Find where the given text appears and provide that cell's center as (x, y) coordinate. 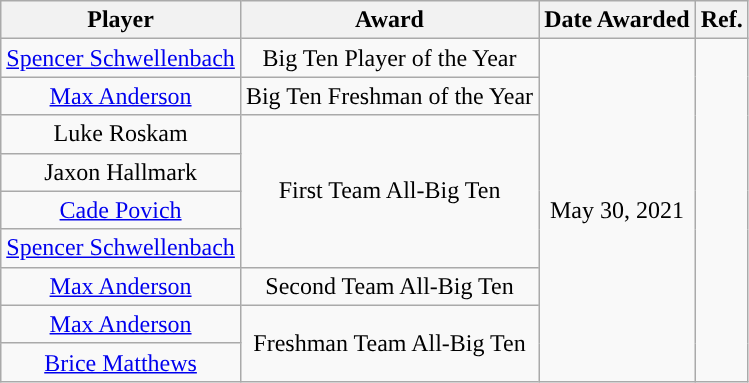
Cade Povich (121, 210)
Player (121, 20)
First Team All-Big Ten (389, 191)
Brice Matthews (121, 362)
Luke Roskam (121, 134)
May 30, 2021 (618, 210)
Big Ten Freshman of the Year (389, 96)
Freshman Team All-Big Ten (389, 343)
Second Team All-Big Ten (389, 286)
Date Awarded (618, 20)
Award (389, 20)
Big Ten Player of the Year (389, 58)
Jaxon Hallmark (121, 172)
Ref. (722, 20)
